Scan for the cell matching the given text and deliver its (x, y) coordinate at center. 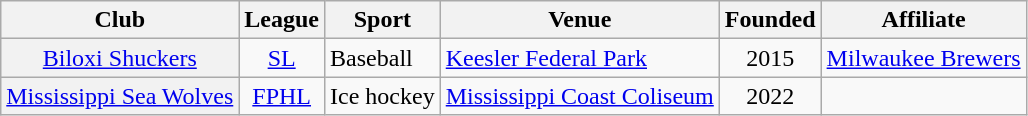
Sport (383, 20)
Biloxi Shuckers (120, 58)
Venue (580, 20)
Mississippi Sea Wolves (120, 96)
Affiliate (924, 20)
SL (282, 58)
Club (120, 20)
Mississippi Coast Coliseum (580, 96)
2022 (770, 96)
Ice hockey (383, 96)
Baseball (383, 58)
League (282, 20)
Milwaukee Brewers (924, 58)
2015 (770, 58)
Founded (770, 20)
Keesler Federal Park (580, 58)
FPHL (282, 96)
